Detect which cell encompasses the target text, then output its (x, y) center coordinate. 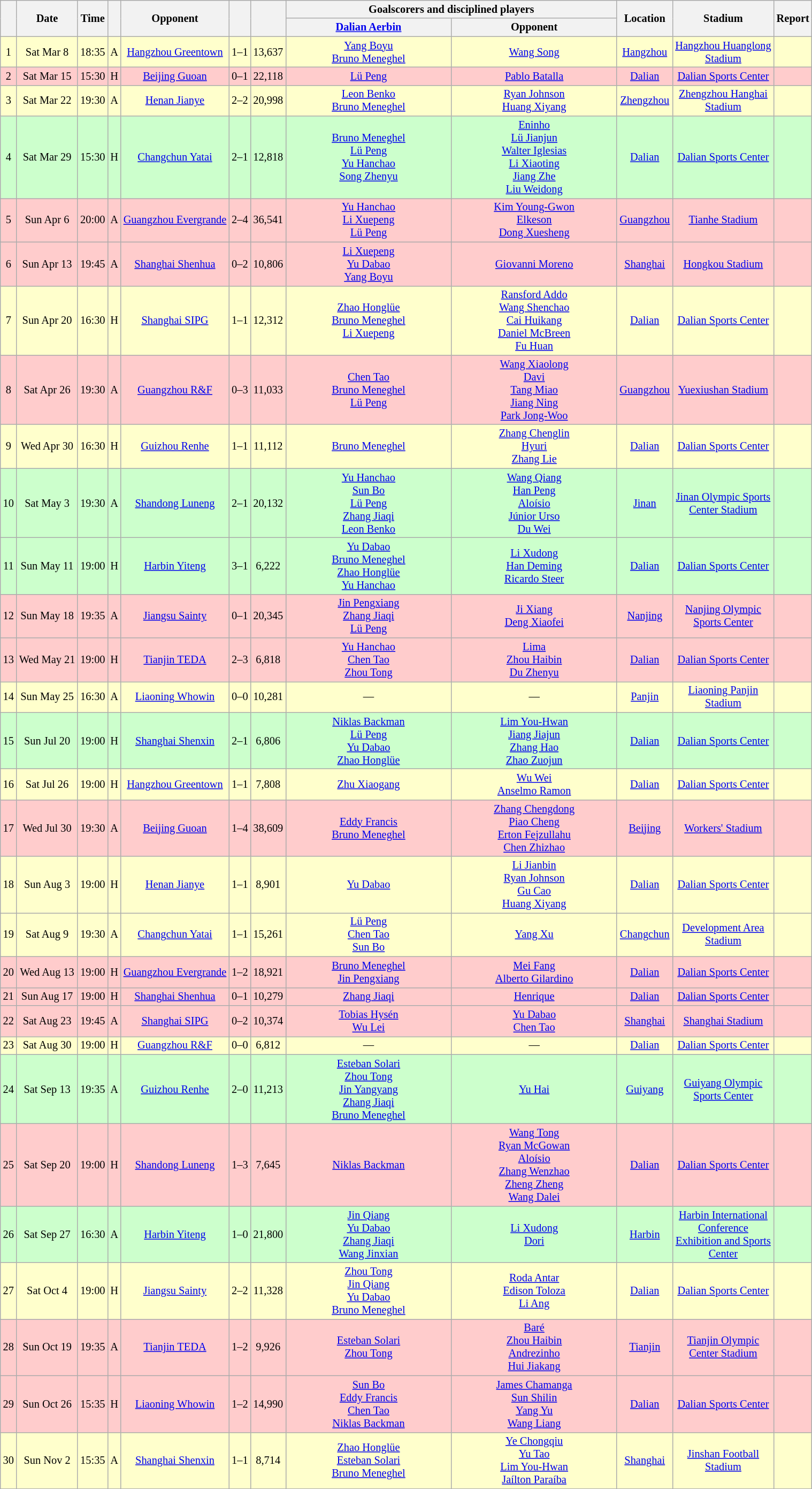
12 (9, 616)
Leon Benko Bruno Meneghel (369, 101)
Sun Apr 20 (47, 321)
Panjin (645, 697)
Zhou Tong Jin Qiang Yu Dabao Bruno Meneghel (369, 1291)
Li Xudong Dori (534, 1234)
Niklas Backman (369, 1165)
Yang Boyu Bruno Meneghel (369, 52)
10,374 (268, 1021)
Time (93, 18)
Tianjin Olympic Center Stadium (723, 1347)
Ransford Addo Wang Shenchao Cai Huikang Daniel McBreen Fu Huan (534, 321)
0–3 (240, 390)
5 (9, 220)
29 (9, 1404)
10,279 (268, 997)
21,800 (268, 1234)
Workers' Stadium (723, 828)
Sat Sep 13 (47, 1089)
1 (9, 52)
3 (9, 101)
Yang Xu (534, 935)
Zhao Honglüe Esteban Solari Bruno Meneghel (369, 1461)
15,261 (268, 935)
Sun Apr 6 (47, 220)
14,990 (268, 1404)
18,921 (268, 972)
Zhengzhou (645, 101)
Giovanni Moreno (534, 264)
Lim You-Hwan Jiang Jiajun Zhang Hao Zhao Zuojun (534, 741)
10,806 (268, 264)
11,328 (268, 1291)
Yu Dabao Chen Tao (534, 1021)
1–3 (240, 1165)
Kim Young-Gwon Elkeson Dong Xuesheng (534, 220)
20,998 (268, 101)
Sat Apr 26 (47, 390)
7 (9, 321)
Guiyang (645, 1089)
4 (9, 157)
Sun May 11 (47, 566)
Mei Fang Alberto Gilardino (534, 972)
Lü Peng Chen Tao Sun Bo (369, 935)
36,541 (268, 220)
6,222 (268, 566)
Sun Oct 26 (47, 1404)
17 (9, 828)
Wed Apr 30 (47, 446)
Zhao Honglüe Bruno Meneghel Li Xuepeng (369, 321)
Wed Jul 30 (47, 828)
Esteban Solari Zhou Tong Jin Yangyang Zhang Jiaqi Bruno Meneghel (369, 1089)
Stadium (723, 18)
20,132 (268, 503)
Jinshan Football Stadium (723, 1461)
Li Jianbin Ryan Johnson Gu Cao Huang Xiyang (534, 885)
Jin Pengxiang Zhang Jiaqi Lü Peng (369, 616)
6 (9, 264)
Sat Mar 29 (47, 157)
6,818 (268, 660)
3–1 (240, 566)
Wang Xiaolong Davi Tang Miao Jiang Ning Park Jong-Woo (534, 390)
10 (9, 503)
Chen Tao Bruno Meneghel Lü Peng (369, 390)
2–3 (240, 660)
Li Xudong Han Deming Ricardo Steer (534, 566)
8,901 (268, 885)
2–4 (240, 220)
13 (9, 660)
Wang Song (534, 52)
7,808 (268, 784)
Henrique (534, 997)
10,281 (268, 697)
Yu Dabao (369, 885)
25 (9, 1165)
30 (9, 1461)
Jin Qiang Yu Dabao Zhang Jiaqi Wang Jinxian (369, 1234)
11 (9, 566)
Wang Qiang Han Peng Aloísio Júnior Urso Du Wei (534, 503)
Beijing (645, 828)
Zhu Xiaogang (369, 784)
Development Area Stadium (723, 935)
Sun Bo Eddy Francis Chen Tao Niklas Backman (369, 1404)
13,637 (268, 52)
Jinan Olympic Sports Center Stadium (723, 503)
28 (9, 1347)
19 (9, 935)
Sat Aug 30 (47, 1045)
2 (9, 76)
Yu Hanchao Chen Tao Zhou Tong (369, 660)
Tianjin (645, 1347)
Ryan Johnson Huang Xiyang (534, 101)
Hangzhou Huanglong Stadium (723, 52)
6,806 (268, 741)
Sat Jul 26 (47, 784)
Yu Dabao Bruno Meneghel Zhao Honglüe Yu Hanchao (369, 566)
Sat Aug 9 (47, 935)
Sun May 25 (47, 697)
11,213 (268, 1089)
Yuexiushan Stadium (723, 390)
Yu Hanchao Li Xuepeng Lü Peng (369, 220)
Esteban Solari Zhou Tong (369, 1347)
18 (9, 885)
Pablo Batalla (534, 76)
Eddy Francis Bruno Meneghel (369, 828)
23 (9, 1045)
Goalscorers and disciplined players (451, 9)
14 (9, 697)
Tianhe Stadium (723, 220)
Eninho Lü Jianjun Walter Iglesias Li Xiaoting Jiang Zhe Liu Weidong (534, 157)
Li Xuepeng Yu Dabao Yang Boyu (369, 264)
Wed Aug 13 (47, 972)
Nanjing (645, 616)
Sat Mar 15 (47, 76)
Harbin (645, 1234)
Sun Aug 3 (47, 885)
Wang Tong Ryan McGowan Aloísio Zhang Wenzhao Zheng Zheng Wang Dalei (534, 1165)
James Chamanga Sun Shilin Yang Yu Wang Liang (534, 1404)
22,118 (268, 76)
Zhang Jiaqi (369, 997)
Sun Jul 20 (47, 741)
Shanghai Stadium (723, 1021)
Guiyang Olympic Sports Center (723, 1089)
21 (9, 997)
9 (9, 446)
20:00 (93, 220)
Ji Xiang Deng Xiaofei (534, 616)
Zhengzhou Hanghai Stadium (723, 101)
Baré Zhou Haibin Andrezinho Hui Jiakang (534, 1347)
Niklas Backman Lü Peng Yu Dabao Zhao Honglüe (369, 741)
1–4 (240, 828)
38,609 (268, 828)
12,818 (268, 157)
Dalian Aerbin (369, 27)
7,645 (268, 1165)
27 (9, 1291)
Sat Oct 4 (47, 1291)
11,112 (268, 446)
20,345 (268, 616)
Lima Zhou Haibin Du Zhenyu (534, 660)
2–0 (240, 1089)
Harbin International Conference Exhibition and Sports Center (723, 1234)
Location (645, 18)
Roda Antar Edison Toloza Li Ang (534, 1291)
Sat Mar 8 (47, 52)
Jinan (645, 503)
Sun May 18 (47, 616)
Report (793, 18)
24 (9, 1089)
Ye Chongqiu Yu Tao Lim You-Hwan Jaílton Paraíba (534, 1461)
Zhang Chenglin Hyuri Zhang Lie (534, 446)
Liaoning Panjin Stadium (723, 697)
Wu Wei Anselmo Ramon (534, 784)
Sat Sep 27 (47, 1234)
Wed May 21 (47, 660)
Bruno Meneghel (369, 446)
15 (9, 741)
6,812 (268, 1045)
Date (47, 18)
18:35 (93, 52)
Sat Aug 23 (47, 1021)
Tobias Hysén Wu Lei (369, 1021)
Yu Hai (534, 1089)
8,714 (268, 1461)
20 (9, 972)
1–0 (240, 1234)
Yu Hanchao Sun Bo Lü Peng Zhang Jiaqi Leon Benko (369, 503)
Sun Apr 13 (47, 264)
26 (9, 1234)
16 (9, 784)
Nanjing Olympic Sports Center (723, 616)
Sat Mar 22 (47, 101)
22 (9, 1021)
Bruno Meneghel Lü Peng Yu Hanchao Song Zhenyu (369, 157)
Sun Oct 19 (47, 1347)
Sat Sep 20 (47, 1165)
12,312 (268, 321)
Bruno Meneghel Jin Pengxiang (369, 972)
9,926 (268, 1347)
Sun Aug 17 (47, 997)
Zhang Chengdong Piao Cheng Erton Fejzullahu Chen Zhizhao (534, 828)
Sat May 3 (47, 503)
Hangzhou (645, 52)
Sun Nov 2 (47, 1461)
11,033 (268, 390)
Changchun (645, 935)
Lü Peng (369, 76)
Hongkou Stadium (723, 264)
8 (9, 390)
